Return [X, Y] of the center of cell containing provided text 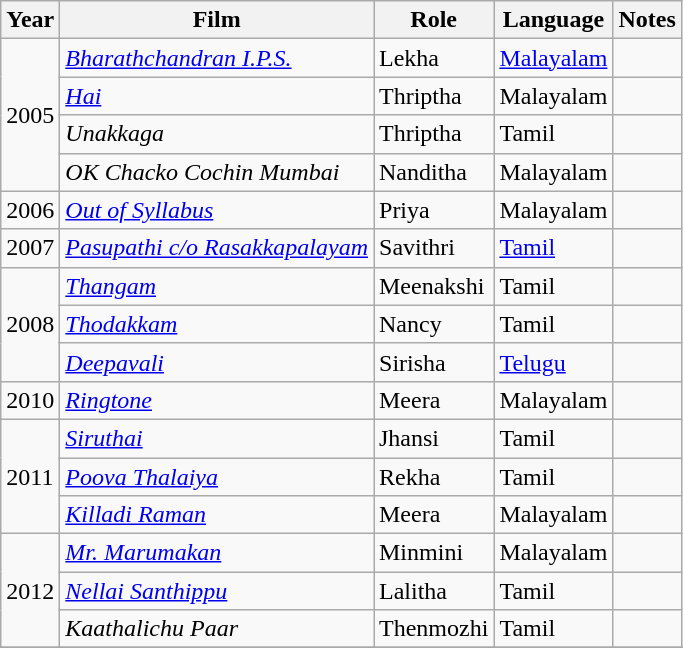
Role [434, 20]
Unakkaga [217, 134]
Minmini [434, 553]
2006 [30, 210]
Telugu [554, 362]
Lekha [434, 58]
Sirisha [434, 362]
2007 [30, 248]
Nellai Santhippu [217, 591]
Notes [647, 20]
Thenmozhi [434, 629]
Lalitha [434, 591]
Savithri [434, 248]
Poova Thalaiya [217, 477]
Language [554, 20]
Out of Syllabus [217, 210]
2011 [30, 476]
Rekha [434, 477]
Pasupathi c/o Rasakkapalayam [217, 248]
Year [30, 20]
Nanditha [434, 172]
OK Chacko Cochin Mumbai [217, 172]
Nancy [434, 324]
Hai [217, 96]
Priya [434, 210]
Mr. Marumakan [217, 553]
Jhansi [434, 438]
Kaathalichu Paar [217, 629]
Film [217, 20]
Deepavali [217, 362]
Meenakshi [434, 286]
Killadi Raman [217, 515]
Thodakkam [217, 324]
2012 [30, 591]
Bharathchandran I.P.S. [217, 58]
2005 [30, 115]
Ringtone [217, 400]
Siruthai [217, 438]
2008 [30, 324]
Thangam [217, 286]
2010 [30, 400]
